Determine the (x, y) coordinate at the center of the cell enclosing the given text.  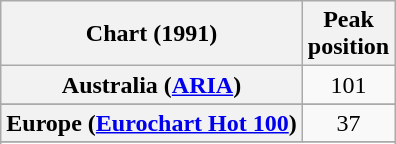
101 (348, 85)
37 (348, 123)
Peakposition (348, 34)
Europe (Eurochart Hot 100) (152, 123)
Chart (1991) (152, 34)
Australia (ARIA) (152, 85)
